From the cell containing the given text, extract its center point as (x, y) coordinate. 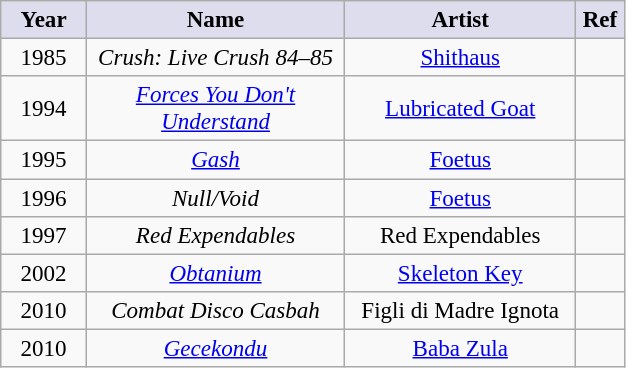
Combat Disco Casbah (215, 311)
Baba Zula (460, 348)
1994 (44, 108)
Shithaus (460, 57)
Forces You Don't Understand (215, 108)
Obtanium (215, 273)
Year (44, 20)
Gecekondu (215, 348)
Gash (215, 160)
Null/Void (215, 197)
1996 (44, 197)
Ref (600, 20)
Skeleton Key (460, 273)
Name (215, 20)
Figli di Madre Ignota (460, 311)
2002 (44, 273)
Lubricated Goat (460, 108)
1997 (44, 235)
1985 (44, 57)
Crush: Live Crush 84–85 (215, 57)
1995 (44, 160)
Artist (460, 20)
